Find where the given text appears and provide that cell's center as (X, Y) coordinate. 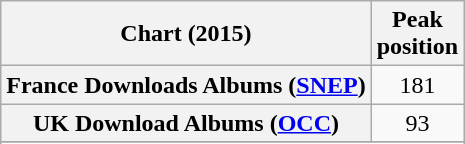
UK Download Albums (OCC) (186, 123)
Chart (2015) (186, 34)
93 (417, 123)
Peakposition (417, 34)
181 (417, 85)
France Downloads Albums (SNEP) (186, 85)
